Pinpoint the cell where the given text exists, returning its (x, y) midpoint coordinate. 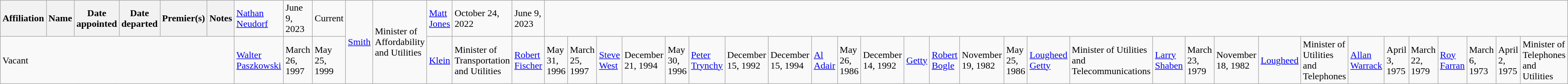
Getty (917, 60)
Peter Trynchy (707, 60)
Al Adair (825, 60)
May 30, 1996 (677, 60)
April 3, 1975 (1397, 60)
Name (60, 19)
Walter Paszkowski (259, 60)
May 25, 1999 (329, 60)
Matt Jones (439, 19)
November 19, 1982 (982, 60)
Date appointed (97, 19)
Roy Farran (1452, 60)
Steve West (610, 60)
Premier(s) (184, 19)
Affiliation (23, 19)
May 25, 1986 (1015, 60)
March 22, 1979 (1423, 60)
Robert Bogle (945, 60)
Vacant (118, 60)
Lougheed Getty (1048, 60)
March 26, 1997 (298, 60)
Smith (359, 42)
Minister of Utilities and Telecommunications (1112, 60)
Lougheed (1280, 60)
December 15, 1994 (790, 60)
May 31, 1996 (556, 60)
Current (329, 19)
Minister of Transportation and Utilities (482, 60)
Notes (221, 19)
Larry Shaben (1169, 60)
November 18, 1982 (1236, 60)
Nathan Neudorf (259, 19)
December 15, 1992 (747, 60)
December 14, 1992 (883, 60)
December 21, 1994 (644, 60)
March 25, 1997 (582, 60)
Robert Fischer (528, 60)
March 23, 1979 (1200, 60)
Allan Warrack (1366, 60)
October 24, 2022 (482, 19)
April 2, 1975 (1508, 60)
May 26, 1986 (850, 60)
Minister of Telephones and Utilities (1544, 60)
Minister of Utilities and Telephones (1324, 60)
Date departed (140, 19)
March 6, 1973 (1482, 60)
Minister of Affordability and Utilities (400, 42)
Klein (439, 60)
